Output the (x, y) coordinate of the center of the cell containing the given text.  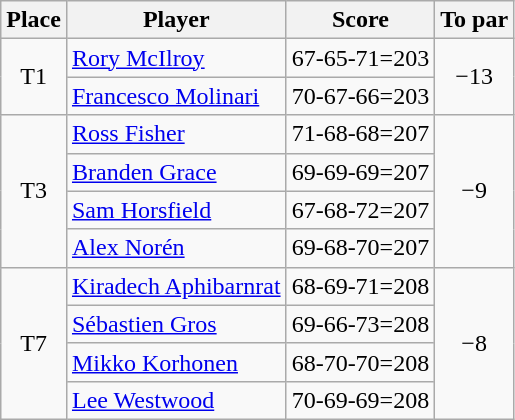
Francesco Molinari (176, 96)
71-68-68=207 (360, 134)
Score (360, 20)
68-70-70=208 (360, 362)
69-69-69=207 (360, 172)
Alex Norén (176, 248)
Kiradech Aphibarnrat (176, 286)
Sébastien Gros (176, 324)
Lee Westwood (176, 400)
67-68-72=207 (360, 210)
T3 (34, 191)
Place (34, 20)
T1 (34, 77)
69-68-70=207 (360, 248)
Rory McIlroy (176, 58)
Player (176, 20)
−8 (474, 343)
Sam Horsfield (176, 210)
68-69-71=208 (360, 286)
Mikko Korhonen (176, 362)
70-69-69=208 (360, 400)
−13 (474, 77)
69-66-73=208 (360, 324)
Branden Grace (176, 172)
Ross Fisher (176, 134)
70-67-66=203 (360, 96)
To par (474, 20)
T7 (34, 343)
−9 (474, 191)
67-65-71=203 (360, 58)
